Scan for the cell matching the given text and deliver its (X, Y) coordinate at center. 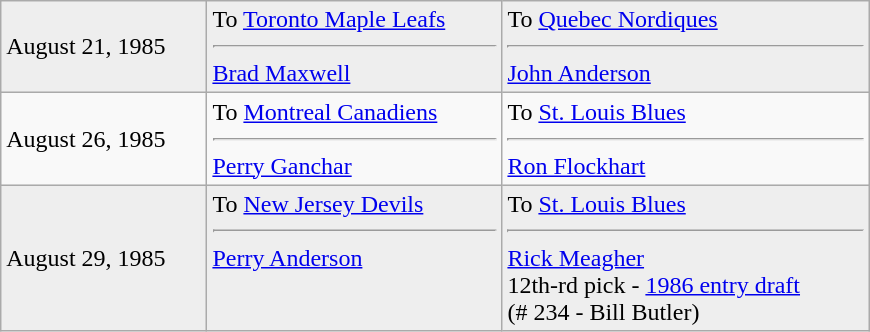
To New Jersey DevilsPerry Anderson (354, 258)
To Toronto Maple LeafsBrad Maxwell (354, 47)
To Montreal CanadiensPerry Ganchar (354, 139)
August 26, 1985 (104, 139)
To St. Louis BluesRon Flockhart (686, 139)
To St. Louis BluesRick Meagher12th-rd pick - 1986 entry draft(# 234 - Bill Butler) (686, 258)
August 21, 1985 (104, 47)
August 29, 1985 (104, 258)
To Quebec NordiquesJohn Anderson (686, 47)
